Detect which cell encompasses the target text, then output its (x, y) center coordinate. 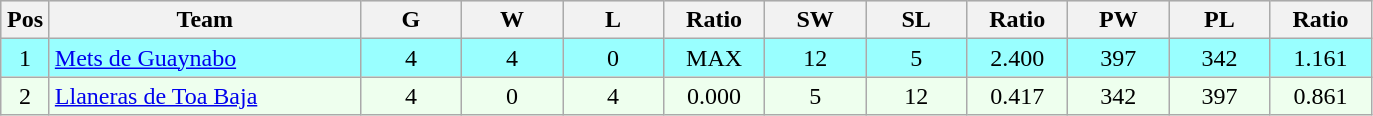
SL (916, 20)
PW (1118, 20)
Llaneras de Toa Baja (204, 96)
2 (26, 96)
2.400 (1018, 58)
Mets de Guaynabo (204, 58)
MAX (714, 58)
W (512, 20)
0.861 (1320, 96)
Pos (26, 20)
PL (1220, 20)
1 (26, 58)
L (612, 20)
G (410, 20)
Team (204, 20)
0.000 (714, 96)
SW (816, 20)
1.161 (1320, 58)
0.417 (1018, 96)
